Search for the cell housing the specified text and yield its (X, Y) center coordinate. 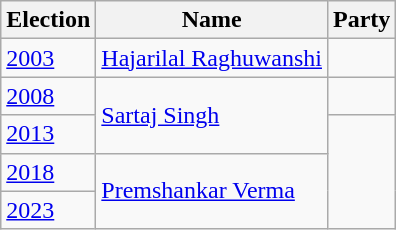
2023 (48, 210)
2018 (48, 172)
2008 (48, 96)
Sartaj Singh (212, 115)
2003 (48, 58)
Name (212, 20)
2013 (48, 134)
Premshankar Verma (212, 191)
Hajarilal Raghuwanshi (212, 58)
Election (48, 20)
Party (361, 20)
